Find where the given text appears and provide that cell's center as [X, Y] coordinate. 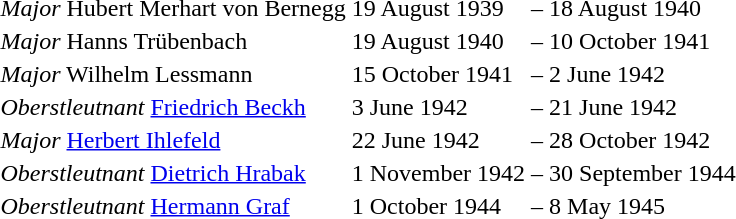
19 August 1940 [438, 41]
22 June 1942 [438, 140]
1 November 1942 [438, 173]
3 June 1942 [438, 107]
15 October 1941 [438, 74]
